Provide the (X, Y) coordinate of the cell's center where the given text is located.  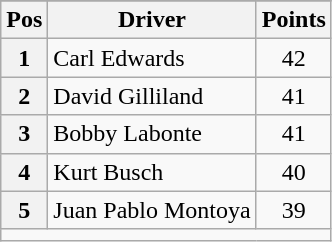
40 (294, 172)
Kurt Busch (152, 172)
Driver (152, 20)
Pos (24, 20)
3 (24, 134)
2 (24, 96)
5 (24, 210)
Points (294, 20)
Carl Edwards (152, 58)
Bobby Labonte (152, 134)
1 (24, 58)
4 (24, 172)
Juan Pablo Montoya (152, 210)
42 (294, 58)
39 (294, 210)
David Gilliland (152, 96)
